Detect which cell encompasses the target text, then output its (X, Y) center coordinate. 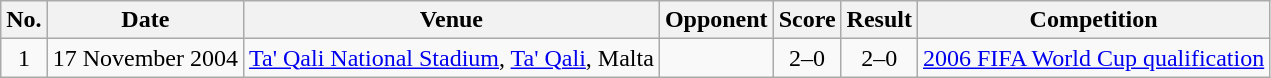
Ta' Qali National Stadium, Ta' Qali, Malta (452, 58)
17 November 2004 (145, 58)
2006 FIFA World Cup qualification (1093, 58)
No. (24, 20)
Result (879, 20)
Score (807, 20)
Date (145, 20)
Opponent (716, 20)
1 (24, 58)
Competition (1093, 20)
Venue (452, 20)
